From the cell containing the given text, extract its center point as [x, y] coordinate. 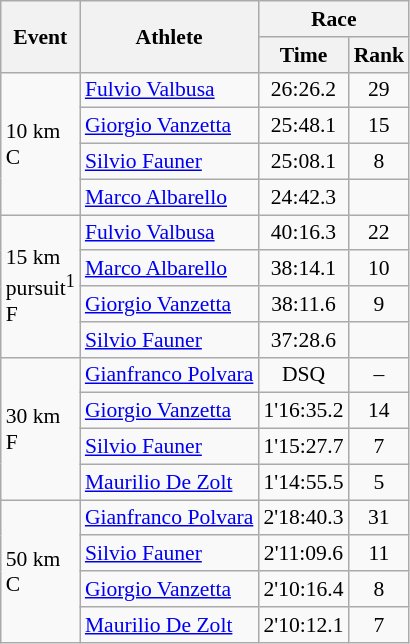
1'15:27.7 [303, 447]
38:11.6 [303, 304]
29 [380, 90]
50 km C [40, 571]
DSQ [303, 375]
2'11:09.6 [303, 554]
9 [380, 304]
31 [380, 518]
10 [380, 269]
14 [380, 411]
15 km pursuit1 F [40, 286]
37:28.6 [303, 340]
26:26.2 [303, 90]
15 [380, 126]
25:08.1 [303, 162]
Time [303, 55]
Race [334, 19]
11 [380, 554]
30 km F [40, 428]
Athlete [170, 36]
Rank [380, 55]
10 km C [40, 143]
2'10:12.1 [303, 625]
1'14:55.5 [303, 482]
5 [380, 482]
2'10:16.4 [303, 589]
38:14.1 [303, 269]
40:16.3 [303, 233]
1'16:35.2 [303, 411]
22 [380, 233]
25:48.1 [303, 126]
2'18:40.3 [303, 518]
– [380, 375]
24:42.3 [303, 197]
Event [40, 36]
